Provide the (X, Y) coordinate of the cell's center where the given text is located.  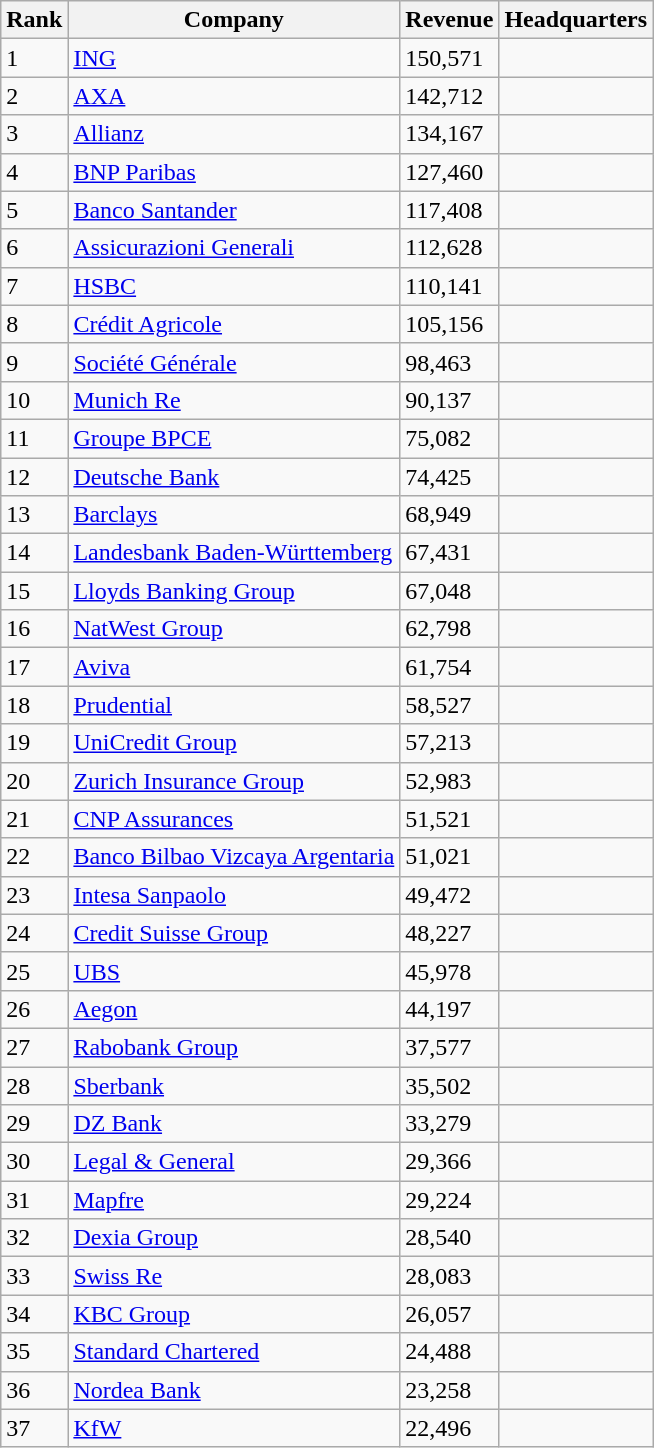
29 (34, 1124)
Dexia Group (234, 1238)
Rabobank Group (234, 1047)
142,712 (450, 96)
Sberbank (234, 1085)
24 (34, 933)
36 (34, 1390)
26,057 (450, 1314)
ING (234, 58)
49,472 (450, 895)
Credit Suisse Group (234, 933)
Banco Bilbao Vizcaya Argentaria (234, 857)
16 (34, 629)
98,463 (450, 362)
4 (34, 172)
61,754 (450, 667)
KfW (234, 1428)
Standard Chartered (234, 1352)
22 (34, 857)
1 (34, 58)
5 (34, 210)
KBC Group (234, 1314)
NatWest Group (234, 629)
23,258 (450, 1390)
13 (34, 515)
Nordea Bank (234, 1390)
Prudential (234, 705)
Zurich Insurance Group (234, 781)
33,279 (450, 1124)
127,460 (450, 172)
28,083 (450, 1276)
Société Générale (234, 362)
Intesa Sanpaolo (234, 895)
74,425 (450, 477)
Crédit Agricole (234, 324)
37,577 (450, 1047)
105,156 (450, 324)
35,502 (450, 1085)
27 (34, 1047)
29,224 (450, 1200)
Groupe BPCE (234, 438)
UBS (234, 971)
CNP Assurances (234, 819)
19 (34, 743)
28 (34, 1085)
15 (34, 591)
10 (34, 400)
37 (34, 1428)
29,366 (450, 1162)
48,227 (450, 933)
33 (34, 1276)
51,021 (450, 857)
134,167 (450, 134)
7 (34, 286)
HSBC (234, 286)
117,408 (450, 210)
6 (34, 248)
75,082 (450, 438)
14 (34, 553)
24,488 (450, 1352)
Allianz (234, 134)
Rank (34, 20)
68,949 (450, 515)
51,521 (450, 819)
8 (34, 324)
35 (34, 1352)
BNP Paribas (234, 172)
Aegon (234, 1009)
32 (34, 1238)
110,141 (450, 286)
26 (34, 1009)
2 (34, 96)
90,137 (450, 400)
Legal & General (234, 1162)
31 (34, 1200)
150,571 (450, 58)
9 (34, 362)
Barclays (234, 515)
20 (34, 781)
52,983 (450, 781)
11 (34, 438)
22,496 (450, 1428)
57,213 (450, 743)
58,527 (450, 705)
Revenue (450, 20)
Mapfre (234, 1200)
34 (34, 1314)
Landesbank Baden-Württemberg (234, 553)
23 (34, 895)
Swiss Re (234, 1276)
Assicurazioni Generali (234, 248)
25 (34, 971)
Banco Santander (234, 210)
AXA (234, 96)
12 (34, 477)
3 (34, 134)
Company (234, 20)
Lloyds Banking Group (234, 591)
17 (34, 667)
62,798 (450, 629)
Headquarters (576, 20)
DZ Bank (234, 1124)
18 (34, 705)
21 (34, 819)
Aviva (234, 667)
112,628 (450, 248)
Deutsche Bank (234, 477)
45,978 (450, 971)
67,431 (450, 553)
28,540 (450, 1238)
67,048 (450, 591)
Munich Re (234, 400)
44,197 (450, 1009)
30 (34, 1162)
UniCredit Group (234, 743)
